For the text-containing cell, return its midpoint in (X, Y) coordinate format. 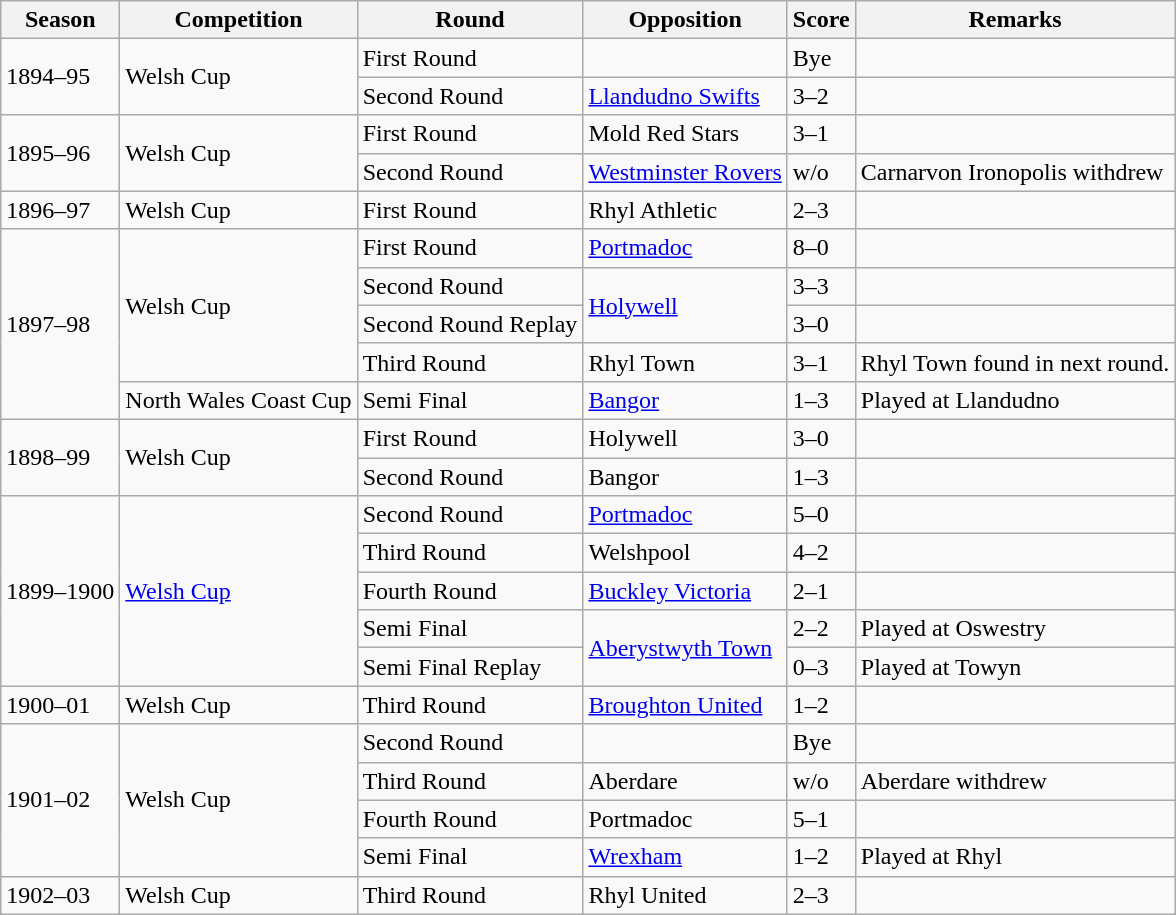
1900–01 (60, 705)
4–2 (821, 553)
Season (60, 20)
1895–96 (60, 153)
Played at Towyn (1015, 667)
Remarks (1015, 20)
1901–02 (60, 800)
Llandudno Swifts (685, 96)
1898–99 (60, 457)
Buckley Victoria (685, 591)
Played at Rhyl (1015, 857)
5–0 (821, 515)
Played at Oswestry (1015, 629)
Rhyl Town found in next round. (1015, 362)
Rhyl Town (685, 362)
3–2 (821, 96)
1902–03 (60, 895)
Wrexham (685, 857)
2–2 (821, 629)
Aberdare (685, 781)
1899–1900 (60, 591)
1897–98 (60, 324)
Round (470, 20)
5–1 (821, 819)
Played at Llandudno (1015, 400)
Aberdare withdrew (1015, 781)
1894–95 (60, 77)
3–3 (821, 286)
Broughton United (685, 705)
2–1 (821, 591)
Westminster Rovers (685, 172)
Carnarvon Ironopolis withdrew (1015, 172)
Rhyl United (685, 895)
Welshpool (685, 553)
Opposition (685, 20)
Rhyl Athletic (685, 210)
Semi Final Replay (470, 667)
North Wales Coast Cup (238, 400)
Competition (238, 20)
Aberystwyth Town (685, 648)
Score (821, 20)
8–0 (821, 248)
Mold Red Stars (685, 134)
1896–97 (60, 210)
Second Round Replay (470, 324)
0–3 (821, 667)
